Scan for the cell matching the given text and deliver its (X, Y) coordinate at center. 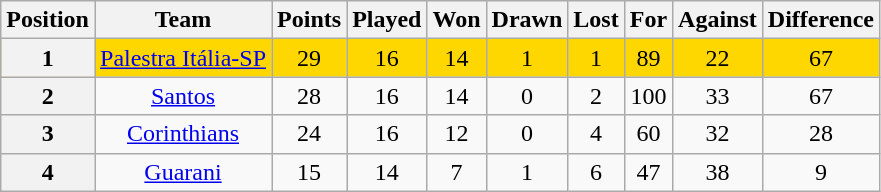
Drawn (527, 20)
9 (820, 172)
60 (648, 134)
Against (718, 20)
22 (718, 58)
Corinthians (182, 134)
Santos (182, 96)
For (648, 20)
38 (718, 172)
Points (310, 20)
Team (182, 20)
24 (310, 134)
Played (387, 20)
6 (596, 172)
32 (718, 134)
33 (718, 96)
Difference (820, 20)
89 (648, 58)
Guarani (182, 172)
3 (48, 134)
Palestra Itália-SP (182, 58)
100 (648, 96)
Won (456, 20)
47 (648, 172)
7 (456, 172)
Position (48, 20)
12 (456, 134)
29 (310, 58)
15 (310, 172)
Lost (596, 20)
